Extract the (x, y) coordinate from the center of the cell holding the provided text.  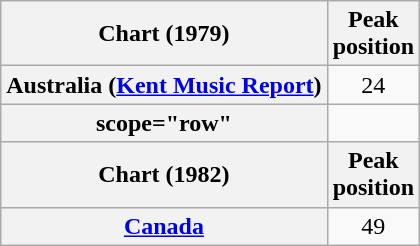
Australia (Kent Music Report) (164, 85)
scope="row" (164, 123)
Canada (164, 226)
49 (373, 226)
Chart (1979) (164, 34)
24 (373, 85)
Chart (1982) (164, 174)
